Extract the (x, y) coordinate from the center of the cell holding the provided text.  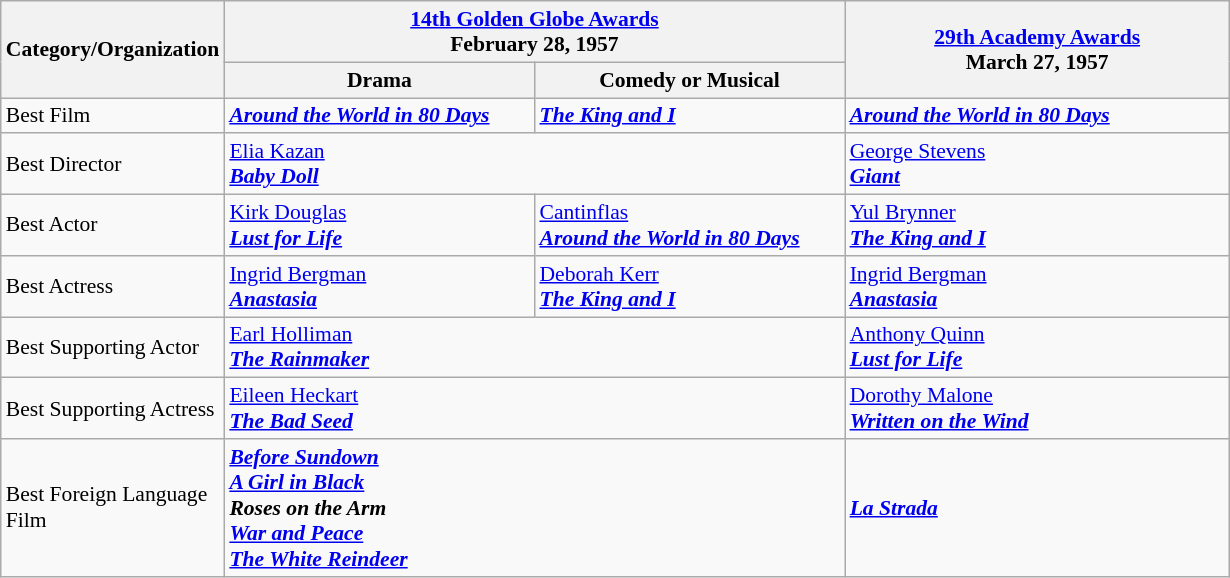
Best Director (113, 164)
George StevensGiant (1038, 164)
Anthony QuinnLust for Life (1038, 348)
29th Academy AwardsMarch 27, 1957 (1038, 50)
Category/Organization (113, 50)
Comedy or Musical (689, 80)
Best Actor (113, 226)
Best Supporting Actress (113, 408)
La Strada (1038, 508)
Elia KazanBaby Doll (534, 164)
14th Golden Globe AwardsFebruary 28, 1957 (534, 32)
Before SundownA Girl in BlackRoses on the ArmWar and PeaceThe White Reindeer (534, 508)
Best Film (113, 116)
Best Actress (113, 286)
Kirk DouglasLust for Life (379, 226)
Yul BrynnerThe King and I (1038, 226)
Dorothy MaloneWritten on the Wind (1038, 408)
Best Supporting Actor (113, 348)
Drama (379, 80)
The King and I (689, 116)
Eileen HeckartThe Bad Seed (534, 408)
Earl HollimanThe Rainmaker (534, 348)
Deborah KerrThe King and I (689, 286)
Best Foreign Language Film (113, 508)
CantinflasAround the World in 80 Days (689, 226)
